Identify which cell holds the provided text, then report its [x, y] central coordinate. 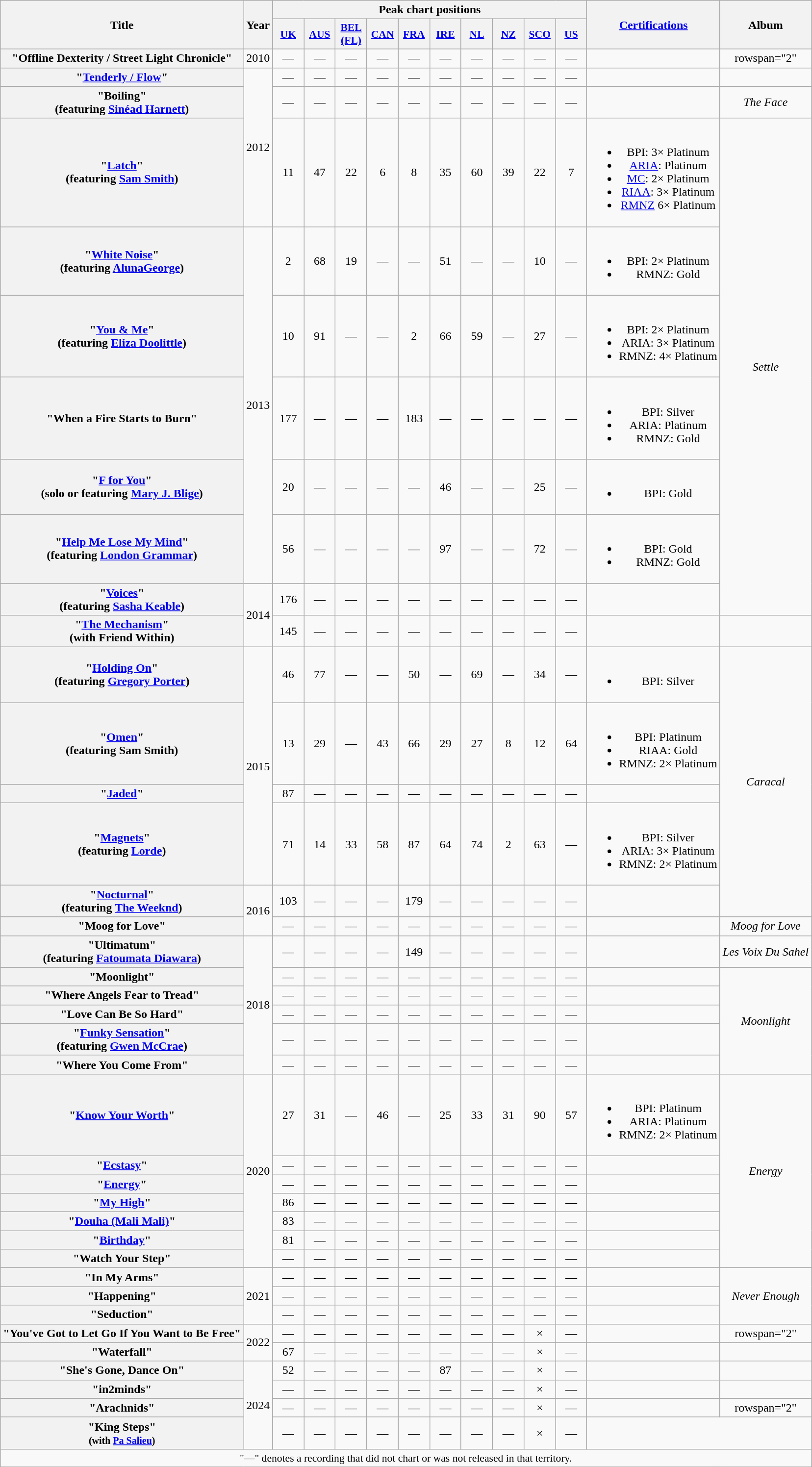
"You & Me"(featuring Eliza Doolittle) [122, 336]
US [571, 34]
47 [320, 173]
"Moonlight" [122, 977]
"Watch Your Step" [122, 1259]
2016 [258, 910]
103 [288, 901]
"Know Your Worth" [122, 1115]
"King Steps"(with Pa Salieu) [122, 1433]
NZ [508, 34]
2020 [258, 1171]
2015 [258, 766]
68 [320, 261]
39 [508, 173]
77 [320, 675]
BPI: GoldRMNZ: Gold [653, 549]
BPI: PlatinumARIA: PlatinumRMNZ: 2× Platinum [653, 1115]
Moog for Love [765, 926]
90 [540, 1115]
57 [571, 1115]
59 [477, 336]
86 [288, 1203]
183 [414, 418]
14 [320, 844]
2013 [258, 405]
SCO [540, 34]
2021 [258, 1296]
83 [288, 1221]
BEL(FL) [351, 34]
Settle [765, 367]
BPI: Gold [653, 486]
"Ultimatum"(featuring Fatoumata Diawara) [122, 951]
176 [288, 599]
Album [765, 25]
19 [351, 261]
AUS [320, 34]
"You've Got to Let Go If You Want to Be Free" [122, 1333]
2012 [258, 147]
"My High" [122, 1203]
"Love Can Be So Hard" [122, 1014]
"Boiling"(featuring Sinéad Harnett) [122, 102]
63 [540, 844]
20 [288, 486]
149 [414, 951]
"Magnets"(featuring Lorde) [122, 844]
"Nocturnal"(featuring The Weeknd) [122, 901]
13 [288, 743]
74 [477, 844]
"Latch"(featuring Sam Smith) [122, 173]
"F for You"(solo or featuring Mary J. Blige) [122, 486]
"Help Me Lose My Mind"(featuring London Grammar) [122, 549]
34 [540, 675]
"Offline Dexterity / Street Light Chronicle" [122, 58]
Energy [765, 1171]
BPI: Silver [653, 675]
"Moog for Love" [122, 926]
91 [320, 336]
"Voices"(featuring Sasha Keable) [122, 599]
BPI: 2× PlatinumRMNZ: Gold [653, 261]
"Arachnids" [122, 1408]
Title [122, 25]
58 [382, 844]
52 [288, 1370]
56 [288, 549]
"Where You Come From" [122, 1064]
2018 [258, 1005]
179 [414, 901]
FRA [414, 34]
Moonlight [765, 1021]
"Tenderly / Flow" [122, 77]
Year [258, 25]
72 [540, 549]
145 [288, 632]
IRE [445, 34]
CAN [382, 34]
BPI: PlatinumRIAA: GoldRMNZ: 2× Platinum [653, 743]
69 [477, 675]
"—" denotes a recording that did not chart or was not released in that territory. [406, 1458]
The Face [765, 102]
"Waterfall" [122, 1352]
2022 [258, 1342]
"Holding On"(featuring Gregory Porter) [122, 675]
"Douha (Mali Mali)" [122, 1221]
71 [288, 844]
Peak chart positions [430, 10]
81 [288, 1240]
"Ecstasy" [122, 1165]
43 [382, 743]
"Happening" [122, 1296]
6 [382, 173]
60 [477, 173]
2010 [258, 58]
"The Mechanism"(with Friend Within) [122, 632]
51 [445, 261]
35 [445, 173]
BPI: SilverARIA: PlatinumRMNZ: Gold [653, 418]
"in2minds" [122, 1389]
97 [445, 549]
2024 [258, 1405]
"She's Gone, Dance On" [122, 1370]
BPI: 3× PlatinumARIA: PlatinumMC: 2× PlatinumRIAA: 3× PlatinumRMNZ 6× Platinum [653, 173]
177 [288, 418]
UK [288, 34]
"Omen"(featuring Sam Smith) [122, 743]
"White Noise"(featuring AlunaGeorge) [122, 261]
"Jaded" [122, 794]
BPI: 2× PlatinumARIA: 3× PlatinumRMNZ: 4× Platinum [653, 336]
67 [288, 1352]
7 [571, 173]
50 [414, 675]
11 [288, 173]
"In My Arms" [122, 1277]
"When a Fire Starts to Burn" [122, 418]
"Where Angels Fear to Tread" [122, 995]
NL [477, 34]
Caracal [765, 782]
2014 [258, 615]
"Funky Sensation"(featuring Gwen McCrae) [122, 1039]
"Energy" [122, 1184]
"Birthday" [122, 1240]
Certifications [653, 25]
12 [540, 743]
Never Enough [765, 1296]
"Seduction" [122, 1315]
BPI: SilverARIA: 3× PlatinumRMNZ: 2× Platinum [653, 844]
Les Voix Du Sahel [765, 951]
